Capture the cell that displays the provided text and extract its (x, y) central coordinate. 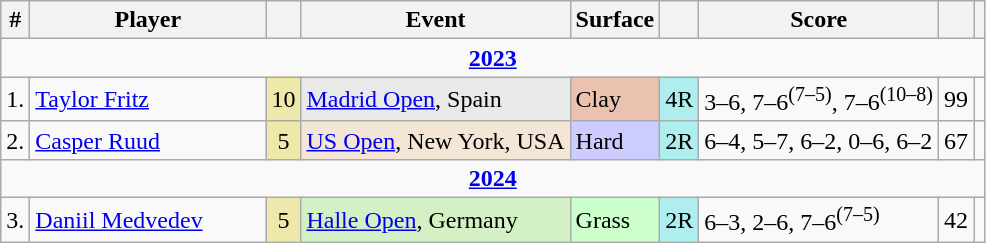
6–4, 5–7, 6–2, 0–6, 6–2 (819, 140)
Clay (615, 100)
2. (16, 140)
Grass (615, 220)
2024 (493, 178)
# (16, 20)
Daniil Medvedev (148, 220)
2023 (493, 58)
3. (16, 220)
Casper Ruud (148, 140)
6–3, 2–6, 7–6(7–5) (819, 220)
Player (148, 20)
Score (819, 20)
1. (16, 100)
US Open, New York, USA (436, 140)
3–6, 7–6(7–5), 7–6(10–8) (819, 100)
10 (284, 100)
Hard (615, 140)
Event (436, 20)
42 (956, 220)
67 (956, 140)
Surface (615, 20)
Madrid Open, Spain (436, 100)
99 (956, 100)
4R (680, 100)
Halle Open, Germany (436, 220)
Taylor Fritz (148, 100)
